Locate the cell with the specified text and output its (X, Y) center coordinate. 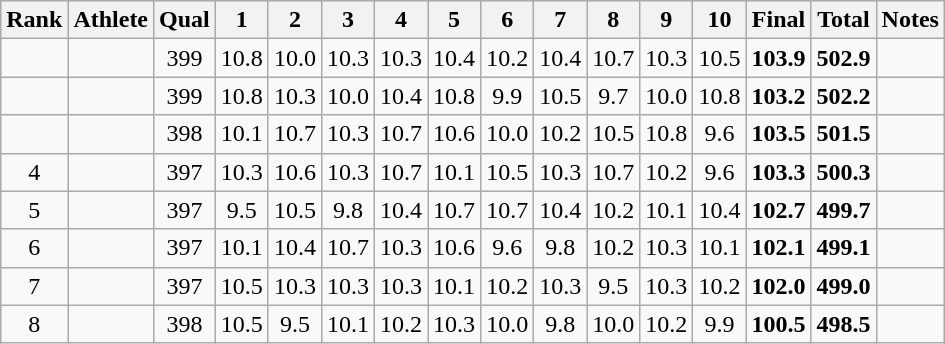
100.5 (778, 324)
501.5 (844, 134)
9 (666, 20)
102.0 (778, 286)
103.5 (778, 134)
Qual (185, 20)
502.2 (844, 96)
103.3 (778, 172)
102.7 (778, 210)
1 (242, 20)
499.7 (844, 210)
10 (720, 20)
499.0 (844, 286)
Athlete (111, 20)
499.1 (844, 248)
502.9 (844, 58)
3 (348, 20)
103.2 (778, 96)
Notes (910, 20)
500.3 (844, 172)
498.5 (844, 324)
Total (844, 20)
2 (294, 20)
Final (778, 20)
102.1 (778, 248)
Rank (34, 20)
103.9 (778, 58)
9.7 (614, 96)
